Output the [x, y] coordinate of the center of the cell containing the given text.  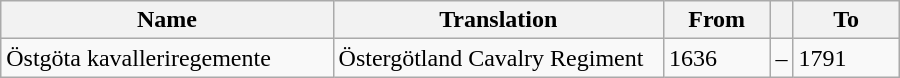
1636 [716, 58]
1791 [846, 58]
Östergötland Cavalry Regiment [498, 58]
– [782, 58]
Translation [498, 20]
To [846, 20]
Östgöta kavalleriregemente [167, 58]
Name [167, 20]
From [716, 20]
